Provide the (x, y) coordinate of the cell's center where the given text is located.  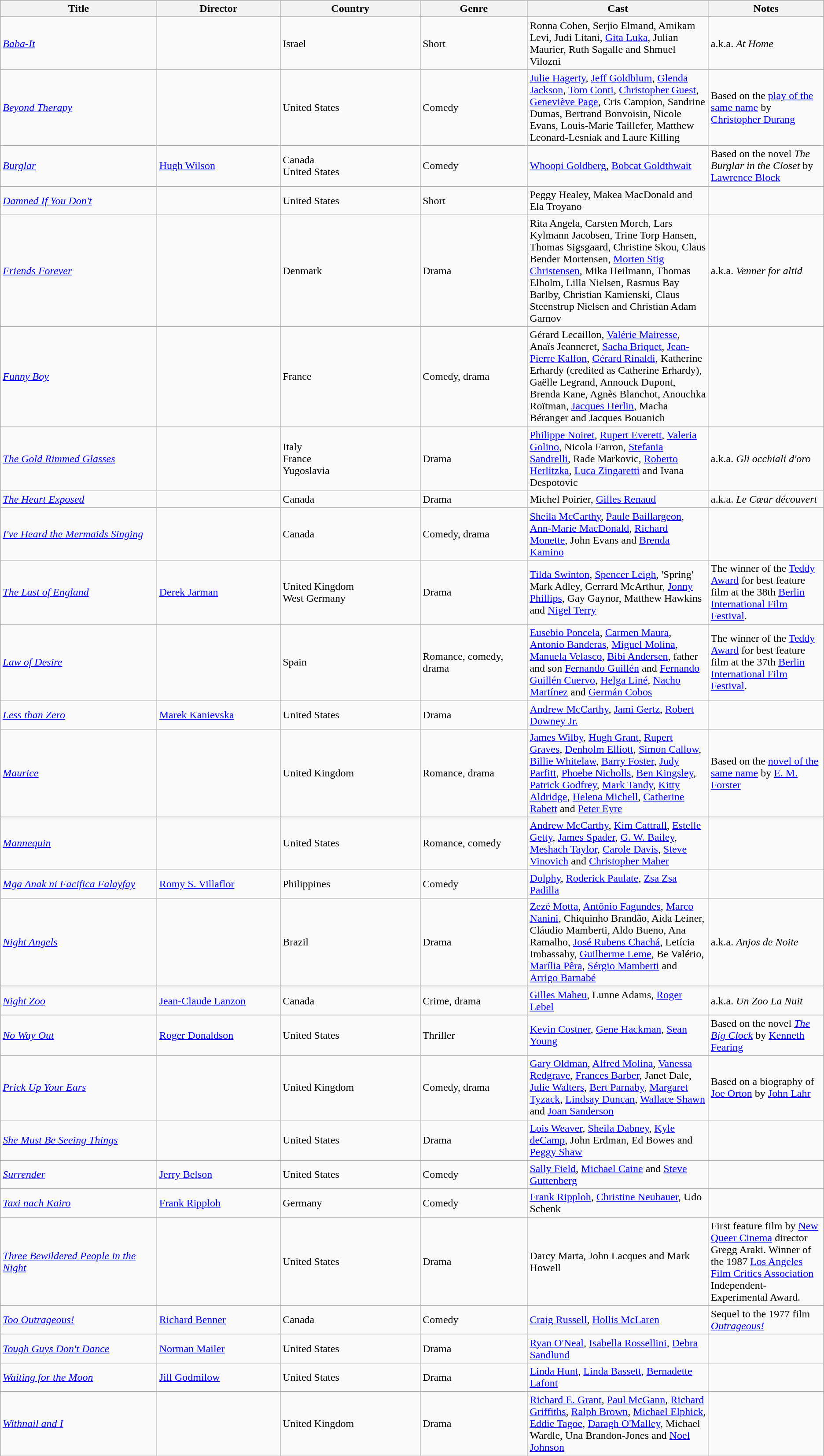
The Gold Rimmed Glasses (78, 459)
Based on a biography of Joe Orton by John Lahr (766, 1088)
France (350, 377)
Hugh Wilson (218, 166)
Maurice (78, 773)
Derek Jarman (218, 592)
Night Angels (78, 942)
a.k.a. Venner for altid (766, 271)
Ronna Cohen, Serjio Elmand, Amikam Levi, Judi Litani, Gita Luka, Julian Maurier, Ruth Sagalle and Shmuel Vilozni (618, 43)
Funny Boy (78, 377)
Spain (350, 662)
Ryan O'Neal, Isabella Rossellini, Debra Sandlund (618, 1349)
The winner of the Teddy Award for best feature film at the 38th Berlin International Film Festival. (766, 592)
I've Heard the Mermaids Singing (78, 533)
The Last of England (78, 592)
Peggy Healey, Makea MacDonald and Ela Troyano (618, 201)
Cast (618, 9)
Beyond Therapy (78, 107)
Taxi nach Kairo (78, 1203)
Philippines (350, 884)
Lois Weaver, Sheila Dabney, Kyle deCamp, John Erdman, Ed Bowes and Peggy Shaw (618, 1140)
Romance, drama (474, 773)
Romance, comedy (474, 843)
a.k.a. Le Cœur découvert (766, 499)
Dolphy, Roderick Paulate, Zsa Zsa Padilla (618, 884)
Linda Hunt, Linda Bassett, Bernadette Lafont (618, 1377)
Less than Zero (78, 715)
Too Outrageous! (78, 1320)
Tough Guys Don't Dance (78, 1349)
Night Zoo (78, 1001)
Prick Up Your Ears (78, 1088)
Andrew McCarthy, Kim Cattrall, Estelle Getty, James Spader, G. W. Bailey, Meshach Taylor, Carole Davis, Steve Vinovich and Christopher Maher (618, 843)
Roger Donaldson (218, 1035)
Three Bewildered People in the Night (78, 1261)
Darcy Marta, John Lacques and Mark Howell (618, 1261)
First feature film by New Queer Cinema director Gregg Araki. Winner of the 1987 Los Angeles Film Critics Association Independent-Experimental Award. (766, 1261)
Thriller (474, 1035)
The Heart Exposed (78, 499)
Sheila McCarthy, Paule Baillargeon, Ann-Marie MacDonald, Richard Monette, John Evans and Brenda Kamino (618, 533)
Mga Anak ni Facifica Falayfay (78, 884)
Notes (766, 9)
Genre (474, 9)
Romance, comedy, drama (474, 662)
Waiting for the Moon (78, 1377)
Withnail and I (78, 1423)
Mannequin (78, 843)
Damned If You Don't (78, 201)
Andrew McCarthy, Jami Gertz, Robert Downey Jr. (618, 715)
a.k.a. At Home (766, 43)
Title (78, 9)
a.k.a. Anjos de Noite (766, 942)
Based on the novel The Big Clock by Kenneth Fearing (766, 1035)
Sequel to the 1977 film Outrageous! (766, 1320)
Jerry Belson (218, 1174)
She Must Be Seeing Things (78, 1140)
Brazil (350, 942)
United KingdomWest Germany (350, 592)
CanadaUnited States (350, 166)
Surrender (78, 1174)
Romy S. Villaflor (218, 884)
Jean-Claude Lanzon (218, 1001)
Kevin Costner, Gene Hackman, Sean Young (618, 1035)
Country (350, 9)
No Way Out (78, 1035)
a.k.a. Gli occhiali d'oro (766, 459)
Richard Benner (218, 1320)
a.k.a. Un Zoo La Nuit (766, 1001)
Burglar (78, 166)
Norman Mailer (218, 1349)
The winner of the Teddy Award for best feature film at the 37th Berlin International Film Festival. (766, 662)
Based on the novel of the same name by E. M. Forster (766, 773)
Whoopi Goldberg, Bobcat Goldthwait (618, 166)
Sally Field, Michael Caine and Steve Guttenberg (618, 1174)
Marek Kanievska (218, 715)
Michel Poirier, Gilles Renaud (618, 499)
Baba-It (78, 43)
Crime, drama (474, 1001)
Based on the play of the same name by Christopher Durang (766, 107)
Craig Russell, Hollis McLaren (618, 1320)
Germany (350, 1203)
Israel (350, 43)
Gilles Maheu, Lunne Adams, Roger Lebel (618, 1001)
ItalyFranceYugoslavia (350, 459)
Denmark (350, 271)
Frank Ripploh (218, 1203)
Director (218, 9)
Frank Ripploh, Christine Neubauer, Udo Schenk (618, 1203)
Jill Godmilow (218, 1377)
Tilda Swinton, Spencer Leigh, 'Spring' Mark Adley, Gerrard McArthur, Jonny Phillips, Gay Gaynor, Matthew Hawkins and Nigel Terry (618, 592)
Based on the novel The Burglar in the Closet by Lawrence Block (766, 166)
Friends Forever (78, 271)
Law of Desire (78, 662)
